Return (X, Y) of the center of cell containing provided text 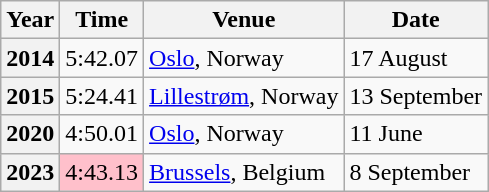
2015 (30, 96)
4:43.13 (102, 172)
13 September (416, 96)
Year (30, 20)
4:50.01 (102, 134)
17 August (416, 58)
Date (416, 20)
2023 (30, 172)
Venue (244, 20)
Brussels, Belgium (244, 172)
2014 (30, 58)
8 September (416, 172)
5:42.07 (102, 58)
Lillestrøm, Norway (244, 96)
Time (102, 20)
5:24.41 (102, 96)
11 June (416, 134)
2020 (30, 134)
